Capture the cell that displays the provided text and extract its (x, y) central coordinate. 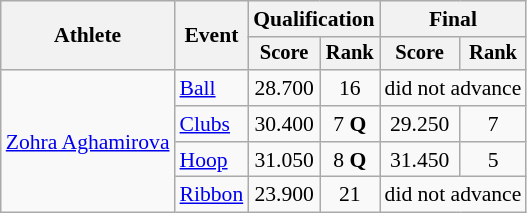
16 (350, 88)
Qualification (314, 19)
21 (350, 195)
Athlete (88, 36)
Ribbon (212, 195)
Event (212, 36)
7 Q (350, 124)
Zohra Aghamirova (88, 141)
Final (454, 19)
31.050 (284, 160)
Ball (212, 88)
5 (494, 160)
8 Q (350, 160)
28.700 (284, 88)
Hoop (212, 160)
29.250 (420, 124)
31.450 (420, 160)
23.900 (284, 195)
Clubs (212, 124)
30.400 (284, 124)
7 (494, 124)
